Pinpoint the cell where the given text exists, returning its [x, y] midpoint coordinate. 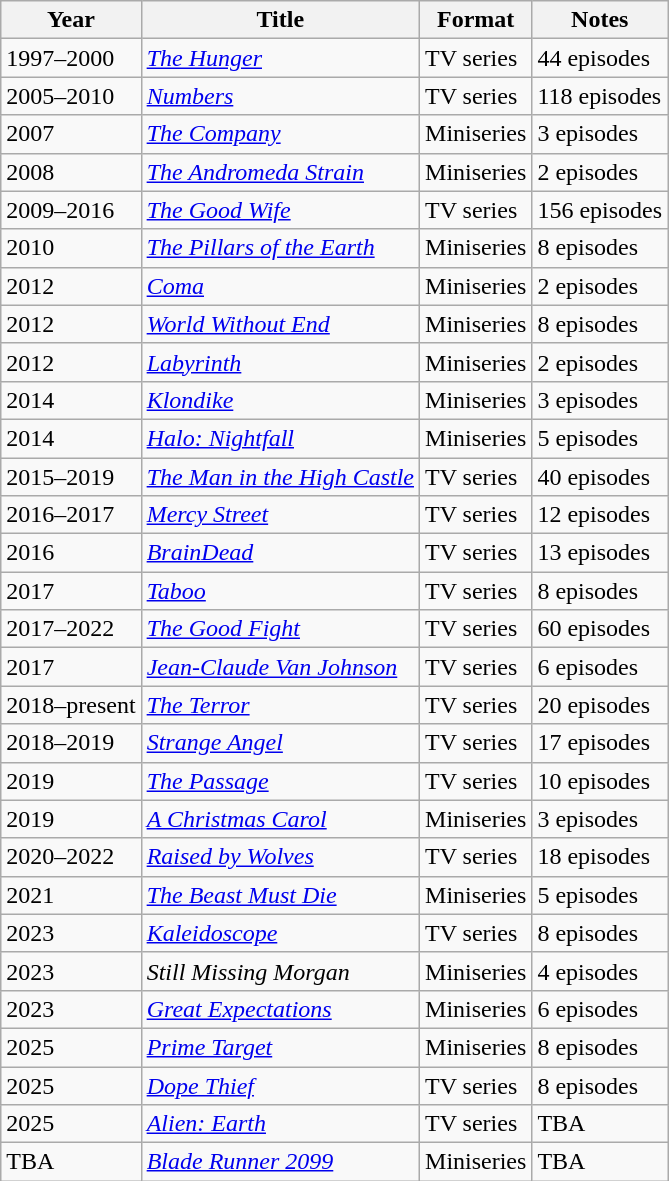
118 episodes [600, 96]
40 episodes [600, 477]
The Terror [280, 705]
2018–present [71, 705]
2010 [71, 248]
2008 [71, 172]
The Beast Must Die [280, 895]
The Company [280, 134]
12 episodes [600, 515]
Blade Runner 2099 [280, 1162]
World Without End [280, 324]
17 episodes [600, 743]
2021 [71, 895]
The Man in the High Castle [280, 477]
Jean-Claude Van Johnson [280, 667]
Still Missing Morgan [280, 971]
The Hunger [280, 58]
18 episodes [600, 857]
Numbers [280, 96]
13 episodes [600, 553]
2018–2019 [71, 743]
Mercy Street [280, 515]
20 episodes [600, 705]
2005–2010 [71, 96]
Year [71, 20]
Halo: Nightfall [280, 438]
2015–2019 [71, 477]
1997–2000 [71, 58]
The Andromeda Strain [280, 172]
Raised by Wolves [280, 857]
4 episodes [600, 971]
Title [280, 20]
Strange Angel [280, 743]
Taboo [280, 591]
2016–2017 [71, 515]
BrainDead [280, 553]
A Christmas Carol [280, 819]
2009–2016 [71, 210]
2007 [71, 134]
Great Expectations [280, 1009]
Klondike [280, 400]
Format [476, 20]
Labyrinth [280, 362]
2020–2022 [71, 857]
Notes [600, 20]
The Passage [280, 781]
2017–2022 [71, 629]
60 episodes [600, 629]
The Pillars of the Earth [280, 248]
Alien: Earth [280, 1124]
10 episodes [600, 781]
44 episodes [600, 58]
2016 [71, 553]
The Good Wife [280, 210]
Prime Target [280, 1047]
The Good Fight [280, 629]
156 episodes [600, 210]
Kaleidoscope [280, 933]
Dope Thief [280, 1085]
Coma [280, 286]
